For the text-containing cell, return its midpoint in (x, y) coordinate format. 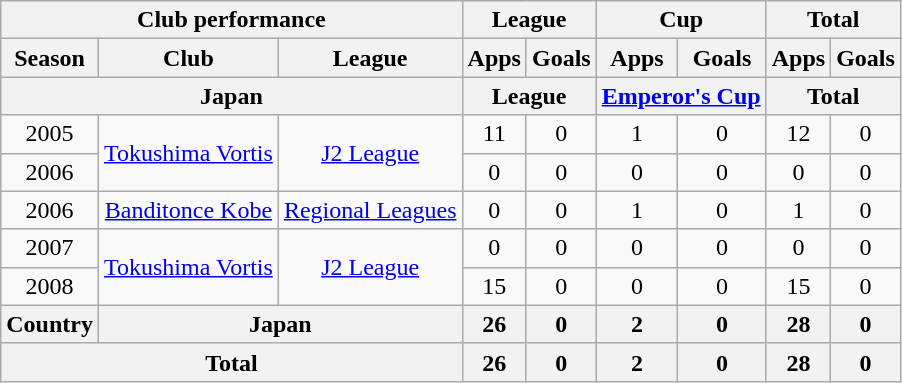
2008 (50, 286)
Cup (681, 20)
Season (50, 58)
Country (50, 324)
Regional Leagues (370, 210)
11 (494, 134)
2005 (50, 134)
Banditonce Kobe (188, 210)
Club performance (232, 20)
Club (188, 58)
Emperor's Cup (681, 96)
12 (798, 134)
2007 (50, 248)
